Search for the cell housing the specified text and yield its (X, Y) center coordinate. 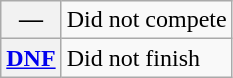
— (31, 20)
Did not finish (146, 58)
DNF (31, 58)
Did not compete (146, 20)
